Output the (X, Y) coordinate of the center of the cell containing the given text.  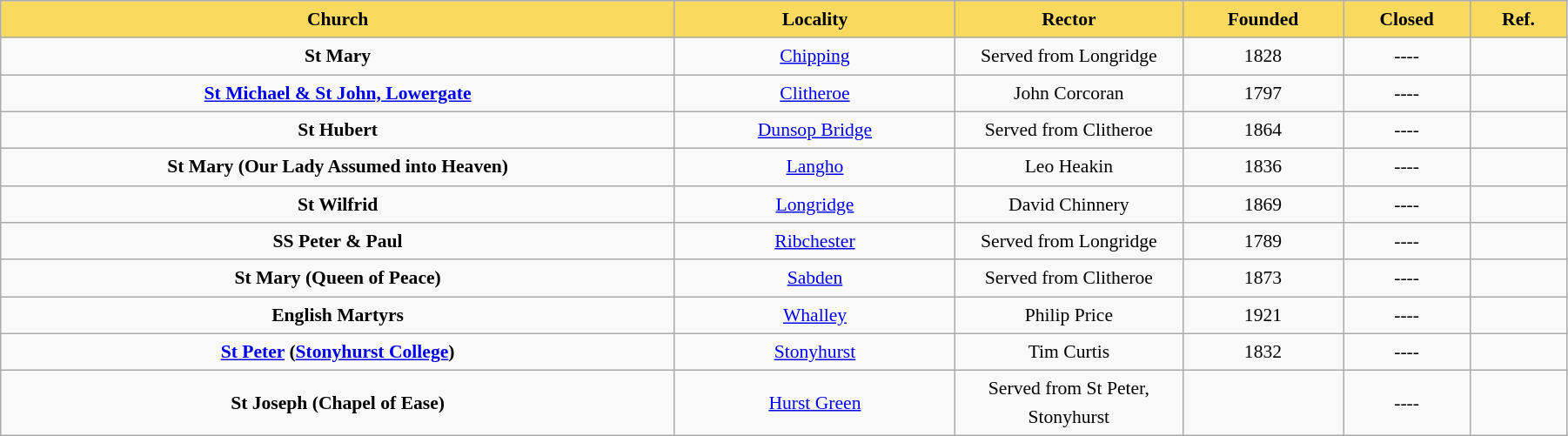
John Corcoran (1069, 94)
1797 (1263, 94)
Ribchester (814, 242)
Chipping (814, 57)
1864 (1263, 131)
SS Peter & Paul (338, 242)
Langho (814, 167)
Stonyhurst (814, 353)
St Hubert (338, 131)
1873 (1263, 278)
1869 (1263, 205)
Church (338, 19)
Clitheroe (814, 94)
1832 (1263, 353)
Sabden (814, 278)
St Wilfrid (338, 205)
1836 (1263, 167)
St Mary (Queen of Peace) (338, 278)
Locality (814, 19)
Leo Heakin (1069, 167)
Rector (1069, 19)
1828 (1263, 57)
St Michael & St John, Lowergate (338, 94)
Ref. (1518, 19)
St Mary (338, 57)
Dunsop Bridge (814, 131)
St Joseph (Chapel of Ease) (338, 404)
Longridge (814, 205)
English Martyrs (338, 315)
Philip Price (1069, 315)
Served from St Peter, Stonyhurst (1069, 404)
St Peter (Stonyhurst College) (338, 353)
David Chinnery (1069, 205)
Hurst Green (814, 404)
Founded (1263, 19)
1789 (1263, 242)
St Mary (Our Lady Assumed into Heaven) (338, 167)
Tim Curtis (1069, 353)
Whalley (814, 315)
Closed (1407, 19)
1921 (1263, 315)
